Provide the [x, y] coordinate of the cell's center where the given text is located.  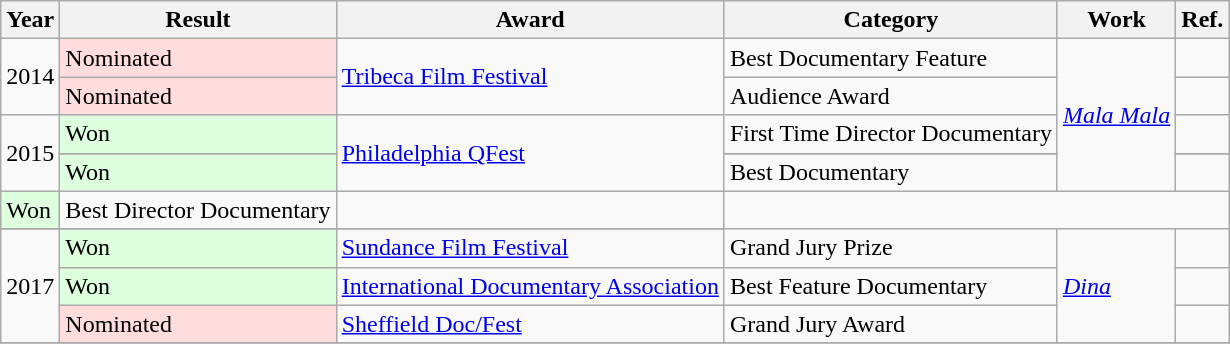
Mala Mala [1116, 115]
Best Feature Documentary [890, 286]
2017 [30, 286]
Work [1116, 20]
Sheffield Doc/Fest [530, 324]
Best Director Documentary [198, 210]
Grand Jury Award [890, 324]
Dina [1116, 286]
2015 [30, 153]
Best Documentary Feature [890, 58]
Sundance Film Festival [530, 248]
Ref. [1202, 20]
Best Documentary [890, 172]
International Documentary Association [530, 286]
First Time Director Documentary [890, 134]
2014 [30, 77]
Grand Jury Prize [890, 248]
Tribeca Film Festival [530, 77]
Award [530, 20]
Audience Award [890, 96]
Result [198, 20]
Year [30, 20]
Philadelphia QFest [530, 153]
Category [890, 20]
